Pinpoint the cell where the given text exists, returning its [x, y] midpoint coordinate. 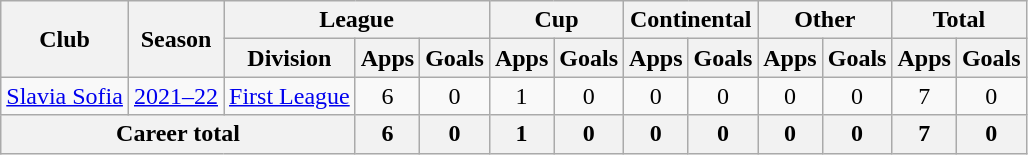
Division [290, 58]
Career total [178, 134]
Season [176, 39]
Other [825, 20]
League [357, 20]
Total [959, 20]
Cup [556, 20]
Continental [691, 20]
Slavia Sofia [65, 96]
First League [290, 96]
2021–22 [176, 96]
Club [65, 39]
